Search for the cell housing the specified text and yield its (x, y) center coordinate. 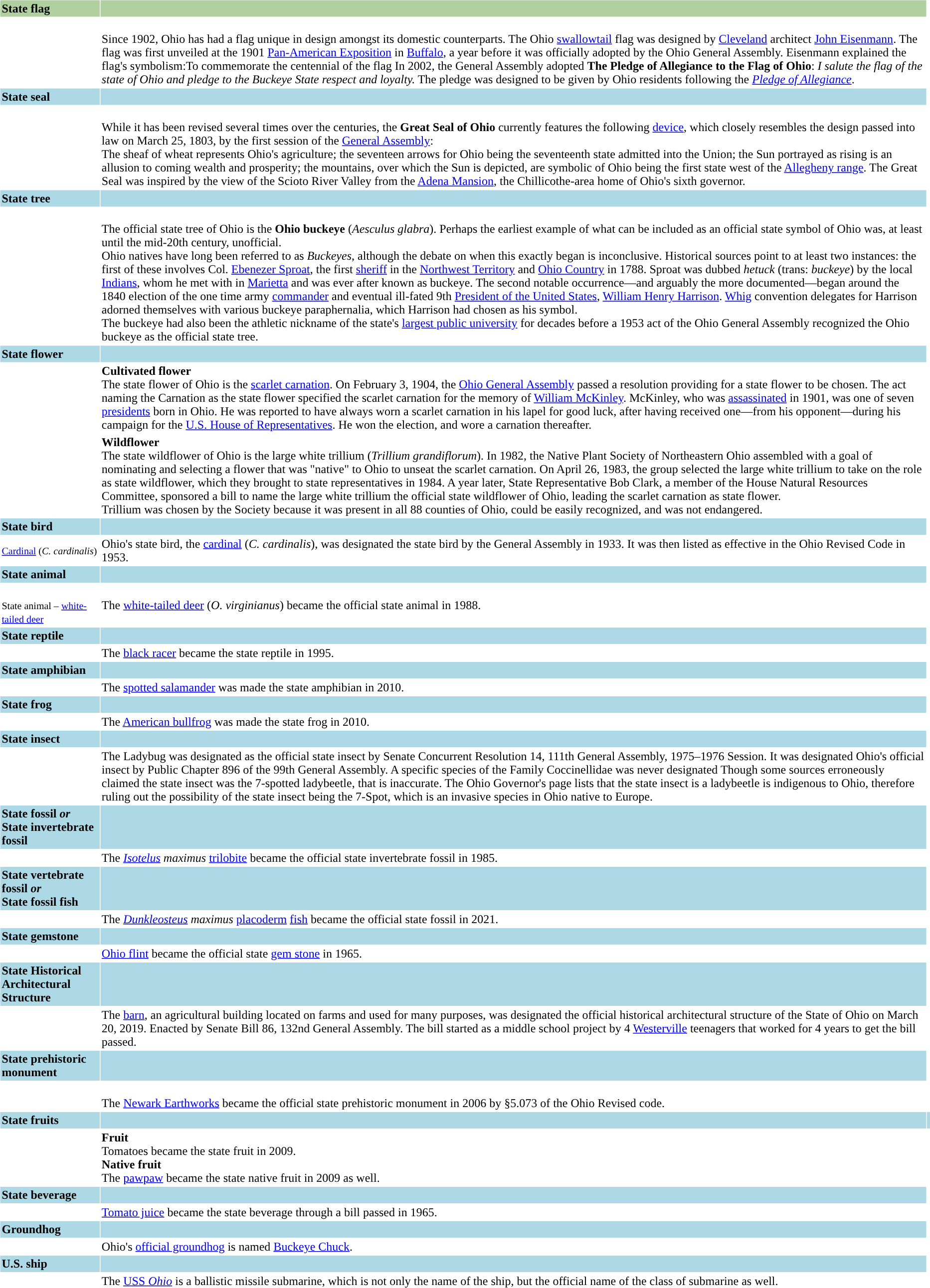
The Dunkleosteus maximus placoderm fish became the official state fossil in 2021. (513, 919)
State vertebrate fossil or State fossil fish (50, 888)
State animal – white-tailed deer (50, 605)
State tree (50, 198)
State Historical Architectural Structure (50, 984)
State animal (50, 574)
State bird (50, 526)
State fruits (50, 1121)
U.S. ship (50, 1264)
State flag (50, 8)
Tomato juice became the state beverage through a bill passed in 1965. (513, 1212)
Cardinal (C. cardinalis) (50, 550)
State frog (50, 705)
Ohio flint became the official state gem stone in 1965. (513, 953)
Groundhog (50, 1229)
The Newark Earthworks became the official state prehistoric monument in 2006 by §5.073 of the Ohio Revised code. (513, 1097)
The white-tailed deer (O. virginianus) became the official state animal in 1988. (513, 605)
State reptile (50, 636)
The black racer became the state reptile in 1995. (513, 653)
State beverage (50, 1195)
State amphibian (50, 670)
State insect (50, 739)
The spotted salamander was made the state amphibian in 2010. (513, 687)
State gemstone (50, 936)
The American bullfrog was made the state frog in 2010. (513, 722)
Ohio's official groundhog is named Buckeye Chuck. (513, 1246)
State flower (50, 354)
The Isotelus maximus trilobite became the official state invertebrate fossil in 1985. (513, 857)
State prehistoric monument (50, 1066)
State seal (50, 97)
State fossil or State invertebrate fossil (50, 827)
FruitTomatoes became the state fruit in 2009.Native fruitThe pawpaw became the state native fruit in 2009 as well. (513, 1158)
